Pinpoint the cell where the given text exists, returning its [X, Y] midpoint coordinate. 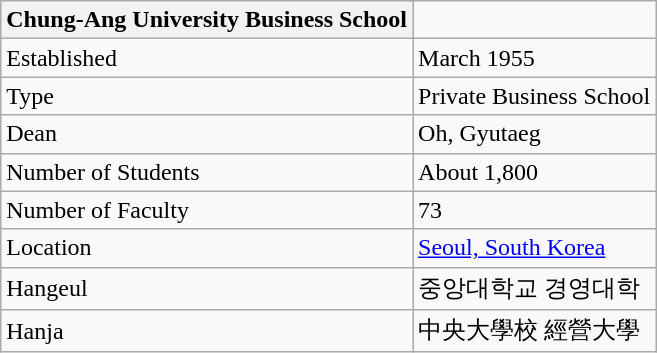
Hanja [207, 332]
Type [207, 96]
중앙대학교 경영대학 [534, 288]
Number of Students [207, 172]
March 1955 [534, 58]
Location [207, 248]
Established [207, 58]
Chung-Ang University Business School [207, 20]
73 [534, 210]
Dean [207, 134]
Private Business School [534, 96]
Seoul, South Korea [534, 248]
中央大學校 經營大學 [534, 332]
Number of Faculty [207, 210]
About 1,800 [534, 172]
Hangeul [207, 288]
Oh, Gyutaeg [534, 134]
